Detect which cell encompasses the target text, then output its (x, y) center coordinate. 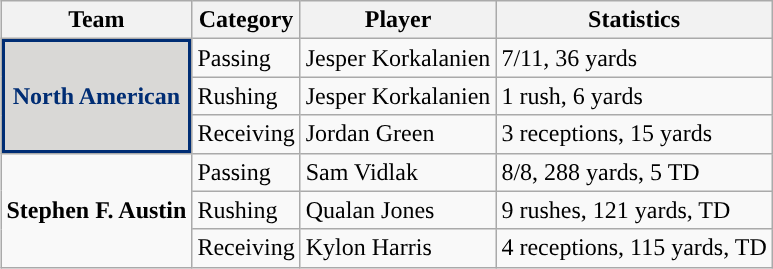
Player (398, 20)
Team (96, 20)
Jordan Green (398, 134)
9 rushes, 121 yards, TD (634, 210)
7/11, 36 yards (634, 58)
Sam Vidlak (398, 172)
Qualan Jones (398, 210)
8/8, 288 yards, 5 TD (634, 172)
North American (96, 96)
3 receptions, 15 yards (634, 134)
Stephen F. Austin (96, 210)
Statistics (634, 20)
Category (246, 20)
1 rush, 6 yards (634, 96)
Kylon Harris (398, 248)
4 receptions, 115 yards, TD (634, 248)
